From the cell containing the given text, extract its center point as [x, y] coordinate. 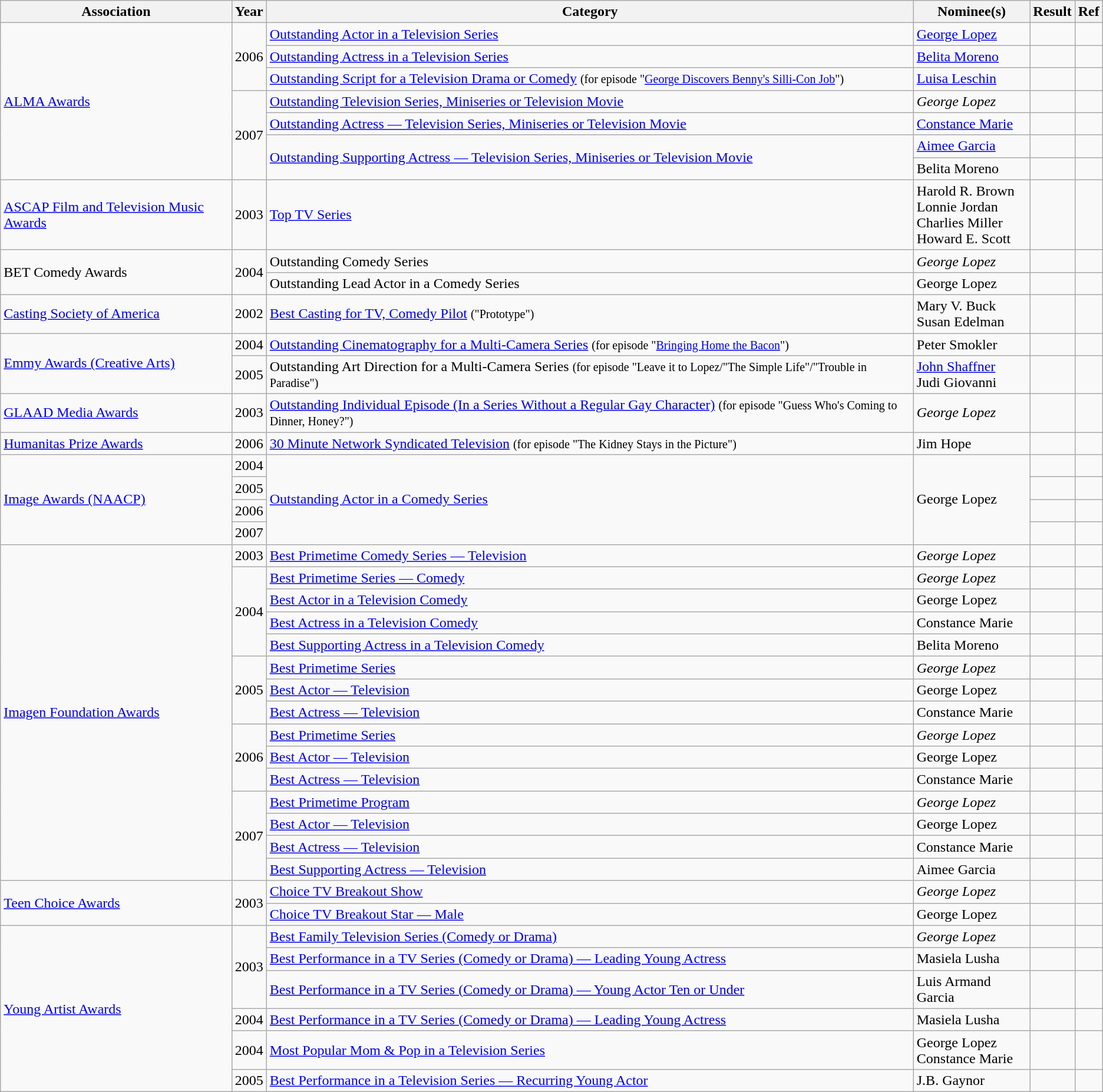
2002 [249, 313]
Outstanding Comedy Series [590, 261]
Best Primetime Program [590, 802]
John ShaffnerJudi Giovanni [972, 375]
Emmy Awards (Creative Arts) [116, 364]
Young Artist Awards [116, 1008]
Best Supporting Actress in a Television Comedy [590, 645]
Mary V. BuckSusan Edelman [972, 313]
Nominee(s) [972, 12]
Outstanding Script for a Television Drama or Comedy (for episode "George Discovers Benny's Silli-Con Job") [590, 79]
ASCAP Film and Television Music Awards [116, 214]
30 Minute Network Syndicated Television (for episode "The Kidney Stays in the Picture") [590, 444]
Most Popular Mom & Pop in a Television Series [590, 1050]
Best Supporting Actress — Television [590, 869]
Image Awards (NAACP) [116, 499]
Peter Smokler [972, 345]
George LopezConstance Marie [972, 1050]
Association [116, 12]
Best Casting for TV, Comedy Pilot ("Prototype") [590, 313]
Imagen Foundation Awards [116, 713]
Year [249, 12]
Outstanding Actress in a Television Series [590, 57]
Choice TV Breakout Show [590, 892]
Best Primetime Comedy Series — Television [590, 555]
Casting Society of America [116, 313]
Best Primetime Series — Comedy [590, 578]
Top TV Series [590, 214]
Outstanding Actress — Television Series, Miniseries or Television Movie [590, 124]
Outstanding Lead Actor in a Comedy Series [590, 283]
Luisa Leschin [972, 79]
Best Actor in a Television Comedy [590, 600]
Outstanding Cinematography for a Multi-Camera Series (for episode "Bringing Home the Bacon") [590, 345]
Choice TV Breakout Star — Male [590, 914]
Outstanding Individual Episode (In a Series Without a Regular Gay Character) (for episode "Guess Who's Coming to Dinner, Honey?") [590, 413]
Category [590, 12]
Ref [1089, 12]
Outstanding Supporting Actress — Television Series, Miniseries or Television Movie [590, 157]
Jim Hope [972, 444]
Teen Choice Awards [116, 903]
ALMA Awards [116, 101]
Best Family Television Series (Comedy or Drama) [590, 937]
Result [1052, 12]
Harold R. BrownLonnie JordanCharlies MillerHoward E. Scott [972, 214]
Outstanding Actor in a Television Series [590, 34]
Outstanding Television Series, Miniseries or Television Movie [590, 101]
BET Comedy Awards [116, 272]
Outstanding Actor in a Comedy Series [590, 499]
GLAAD Media Awards [116, 413]
Best Performance in a TV Series (Comedy or Drama) — Young Actor Ten or Under [590, 990]
J.B. Gaynor [972, 1080]
Outstanding Art Direction for a Multi-Camera Series (for episode "Leave it to Lopez/"The Simple Life"/"Trouble in Paradise") [590, 375]
Best Performance in a Television Series — Recurring Young Actor [590, 1080]
Luis Armand Garcia [972, 990]
Humanitas Prize Awards [116, 444]
Best Actress in a Television Comedy [590, 623]
